Return [X, Y] of the center of cell containing provided text 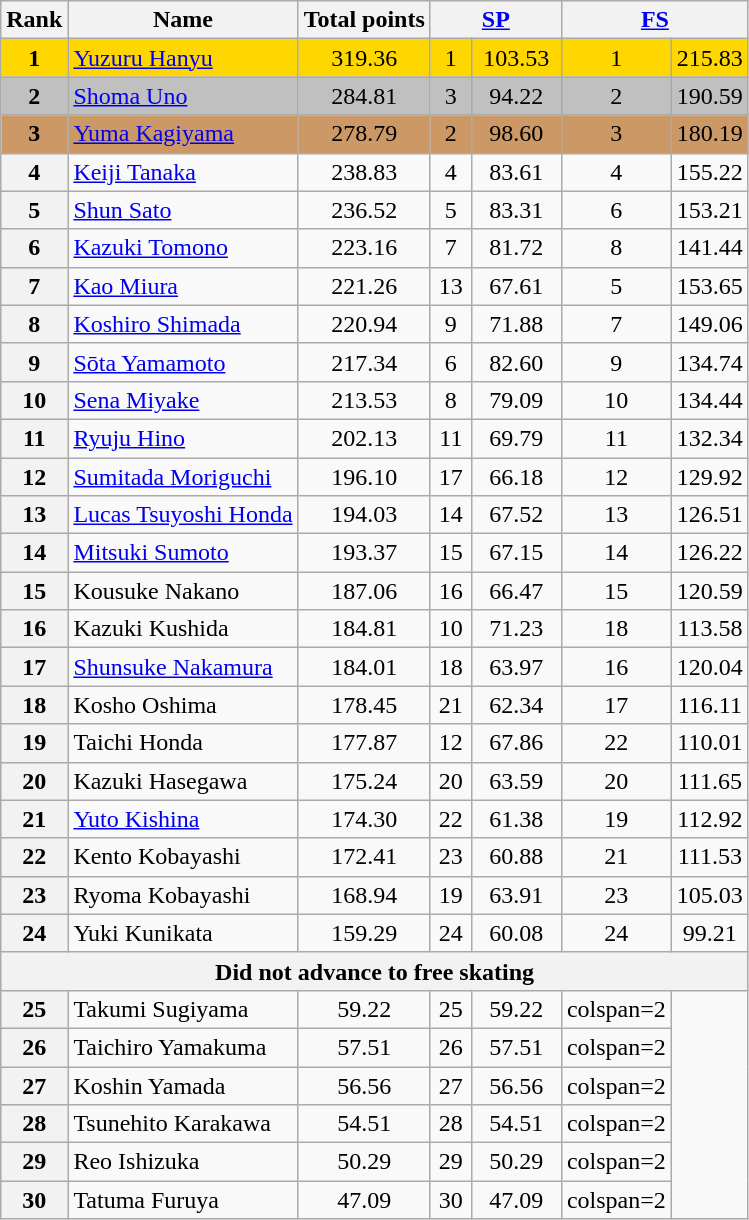
Koshin Yamada [183, 1085]
Taichi Honda [183, 743]
67.86 [516, 743]
159.29 [364, 933]
105.03 [710, 895]
Shunsuke Nakamura [183, 667]
Mitsuki Sumoto [183, 553]
66.18 [516, 477]
175.24 [364, 781]
Koshiro Shimada [183, 324]
81.72 [516, 248]
103.53 [516, 58]
66.47 [516, 591]
180.19 [710, 134]
Yuki Kunikata [183, 933]
67.15 [516, 553]
82.60 [516, 362]
63.91 [516, 895]
Did not advance to free skating [375, 971]
Lucas Tsuyoshi Honda [183, 515]
221.26 [364, 286]
284.81 [364, 96]
Sumitada Moriguchi [183, 477]
Kao Miura [183, 286]
168.94 [364, 895]
111.53 [710, 857]
Takumi Sugiyama [183, 1009]
129.92 [710, 477]
Ryoma Kobayashi [183, 895]
174.30 [364, 819]
120.59 [710, 591]
190.59 [710, 96]
Shoma Uno [183, 96]
Taichiro Yamakuma [183, 1047]
178.45 [364, 705]
153.21 [710, 210]
94.22 [516, 96]
71.23 [516, 629]
319.36 [364, 58]
Rank [34, 20]
236.52 [364, 210]
177.87 [364, 743]
Shun Sato [183, 210]
194.03 [364, 515]
215.83 [710, 58]
67.52 [516, 515]
172.41 [364, 857]
Yuma Kagiyama [183, 134]
Yuzuru Hanyu [183, 58]
67.61 [516, 286]
155.22 [710, 172]
99.21 [710, 933]
111.65 [710, 781]
79.09 [516, 400]
Tatuma Furuya [183, 1200]
Sena Miyake [183, 400]
83.61 [516, 172]
Total points [364, 20]
220.94 [364, 324]
141.44 [710, 248]
Kazuki Tomono [183, 248]
69.79 [516, 438]
83.31 [516, 210]
Tsunehito Karakawa [183, 1124]
112.92 [710, 819]
134.44 [710, 400]
Kento Kobayashi [183, 857]
60.88 [516, 857]
61.38 [516, 819]
71.88 [516, 324]
184.81 [364, 629]
217.34 [364, 362]
FS [654, 20]
126.22 [710, 553]
Yuto Kishina [183, 819]
Kosho Oshima [183, 705]
196.10 [364, 477]
184.01 [364, 667]
153.65 [710, 286]
134.74 [710, 362]
60.08 [516, 933]
223.16 [364, 248]
Sōta Yamamoto [183, 362]
Kousuke Nakano [183, 591]
113.58 [710, 629]
Reo Ishizuka [183, 1162]
110.01 [710, 743]
149.06 [710, 324]
63.97 [516, 667]
Kazuki Hasegawa [183, 781]
213.53 [364, 400]
SP [496, 20]
187.06 [364, 591]
Name [183, 20]
120.04 [710, 667]
Kazuki Kushida [183, 629]
132.34 [710, 438]
Ryuju Hino [183, 438]
202.13 [364, 438]
278.79 [364, 134]
193.37 [364, 553]
63.59 [516, 781]
98.60 [516, 134]
Keiji Tanaka [183, 172]
238.83 [364, 172]
126.51 [710, 515]
116.11 [710, 705]
62.34 [516, 705]
